Locate the cell with the specified text and output its (x, y) center coordinate. 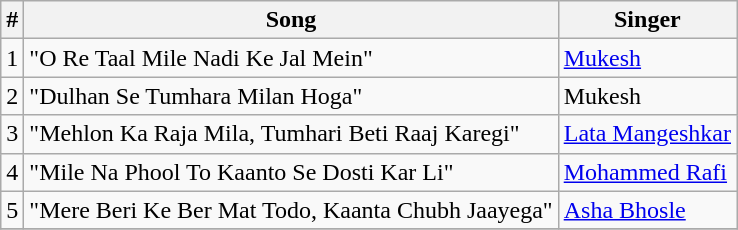
Lata Mangeshkar (647, 134)
Song (291, 20)
1 (12, 58)
"Dulhan Se Tumhara Milan Hoga" (291, 96)
"Mere Beri Ke Ber Mat Todo, Kaanta Chubh Jaayega" (291, 210)
"O Re Taal Mile Nadi Ke Jal Mein" (291, 58)
"Mehlon Ka Raja Mila, Tumhari Beti Raaj Karegi" (291, 134)
Singer (647, 20)
4 (12, 172)
2 (12, 96)
# (12, 20)
Mohammed Rafi (647, 172)
5 (12, 210)
Asha Bhosle (647, 210)
3 (12, 134)
"Mile Na Phool To Kaanto Se Dosti Kar Li" (291, 172)
